From the cell containing the given text, extract its center point as [X, Y] coordinate. 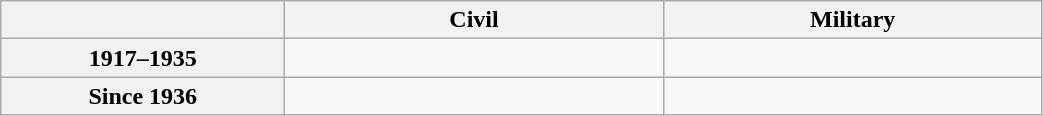
1917–1935 [143, 58]
Military [852, 20]
Civil [474, 20]
Since 1936 [143, 96]
